Scan for the cell matching the given text and deliver its [X, Y] coordinate at center. 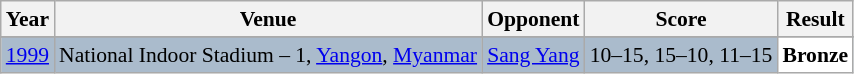
Score [682, 19]
Sang Yang [534, 55]
Opponent [534, 19]
10–15, 15–10, 11–15 [682, 55]
National Indoor Stadium – 1, Yangon, Myanmar [268, 55]
Venue [268, 19]
1999 [28, 55]
Year [28, 19]
Bronze [815, 55]
Result [815, 19]
